Capture the cell that displays the provided text and extract its [X, Y] central coordinate. 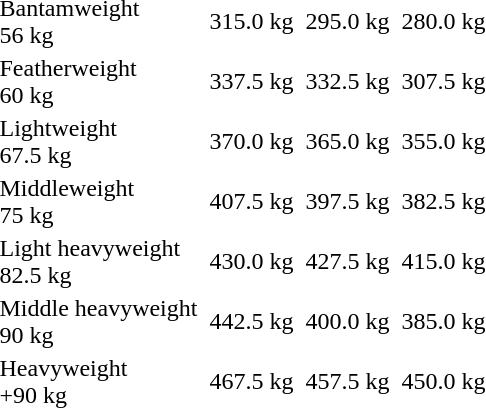
332.5 kg [348, 82]
427.5 kg [348, 262]
400.0 kg [348, 322]
442.5 kg [252, 322]
365.0 kg [348, 142]
370.0 kg [252, 142]
337.5 kg [252, 82]
397.5 kg [348, 202]
430.0 kg [252, 262]
407.5 kg [252, 202]
